Return [x, y] of the center of cell containing provided text 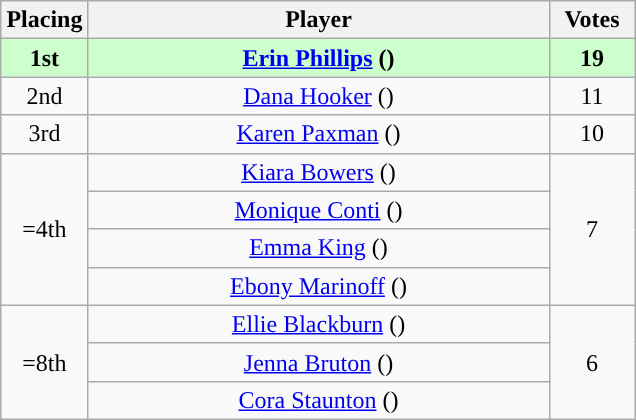
Ellie Blackburn () [318, 324]
6 [592, 362]
Cora Staunton () [318, 400]
7 [592, 229]
Dana Hooker () [318, 96]
Player [318, 20]
Monique Conti () [318, 210]
Kiara Bowers () [318, 172]
10 [592, 134]
=4th [44, 229]
Emma King () [318, 248]
Karen Paxman () [318, 134]
Ebony Marinoff () [318, 286]
Placing [44, 20]
19 [592, 58]
2nd [44, 96]
1st [44, 58]
=8th [44, 362]
Votes [592, 20]
Jenna Bruton () [318, 362]
3rd [44, 134]
11 [592, 96]
Erin Phillips () [318, 58]
